For the text-containing cell, return its midpoint in (X, Y) coordinate format. 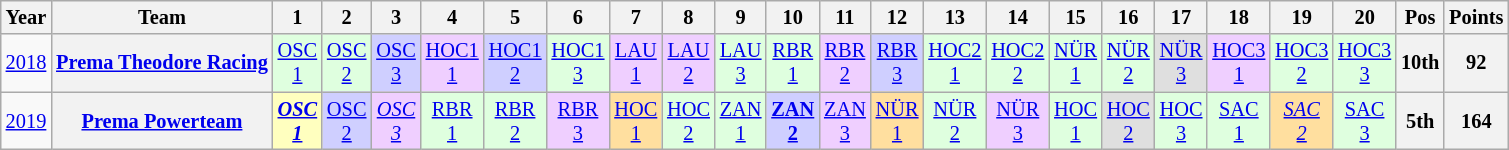
SAC3 (1364, 121)
1 (298, 17)
HOC22 (1018, 63)
ZAN1 (741, 121)
HOC13 (578, 63)
Pos (1420, 17)
15 (1076, 17)
5 (516, 17)
18 (1238, 17)
14 (1018, 17)
Prema Theodore Racing (162, 63)
HOC3 (1182, 121)
19 (1302, 17)
HOC12 (516, 63)
LAU1 (636, 63)
Team (162, 17)
HOC31 (1238, 63)
LAU2 (688, 63)
Year (26, 17)
3 (396, 17)
92 (1476, 63)
9 (741, 17)
7 (636, 17)
11 (845, 17)
2018 (26, 63)
LAU3 (741, 63)
ZAN3 (845, 121)
Prema Powerteam (162, 121)
10th (1420, 63)
HOC21 (954, 63)
8 (688, 17)
SAC1 (1238, 121)
SAC2 (1302, 121)
16 (1128, 17)
2019 (26, 121)
5th (1420, 121)
HOC32 (1302, 63)
20 (1364, 17)
Points (1476, 17)
164 (1476, 121)
13 (954, 17)
HOC33 (1364, 63)
2 (346, 17)
4 (452, 17)
HOC11 (452, 63)
17 (1182, 17)
10 (792, 17)
12 (898, 17)
ZAN2 (792, 121)
6 (578, 17)
